Provide the (X, Y) coordinate of the cell's center where the given text is located.  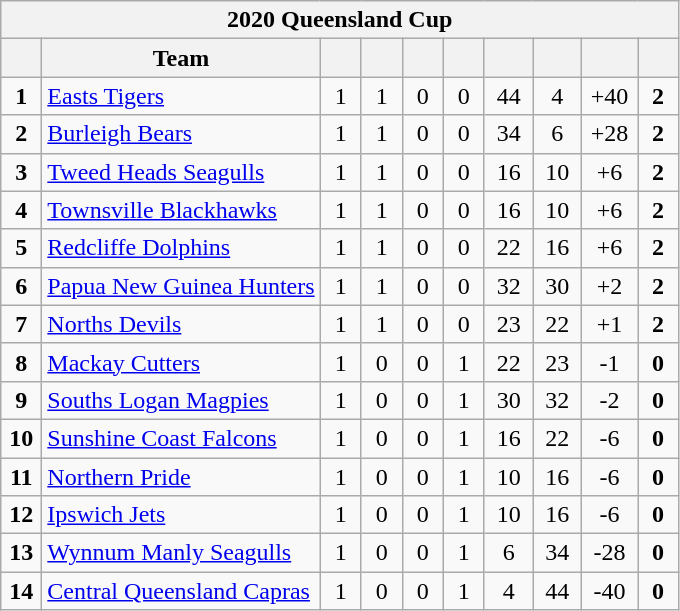
-40 (610, 591)
7 (22, 324)
-28 (610, 553)
Souths Logan Magpies (181, 400)
Norths Devils (181, 324)
12 (22, 515)
14 (22, 591)
Team (181, 58)
11 (22, 477)
+40 (610, 96)
-2 (610, 400)
Ipswich Jets (181, 515)
Central Queensland Capras (181, 591)
Sunshine Coast Falcons (181, 438)
Tweed Heads Seagulls (181, 172)
13 (22, 553)
5 (22, 248)
-1 (610, 362)
Mackay Cutters (181, 362)
Easts Tigers (181, 96)
+1 (610, 324)
+2 (610, 286)
Wynnum Manly Seagulls (181, 553)
Papua New Guinea Hunters (181, 286)
Redcliffe Dolphins (181, 248)
Townsville Blackhawks (181, 210)
3 (22, 172)
Burleigh Bears (181, 134)
+28 (610, 134)
8 (22, 362)
Northern Pride (181, 477)
9 (22, 400)
2020 Queensland Cup (340, 20)
